Capture the cell that displays the provided text and extract its (x, y) central coordinate. 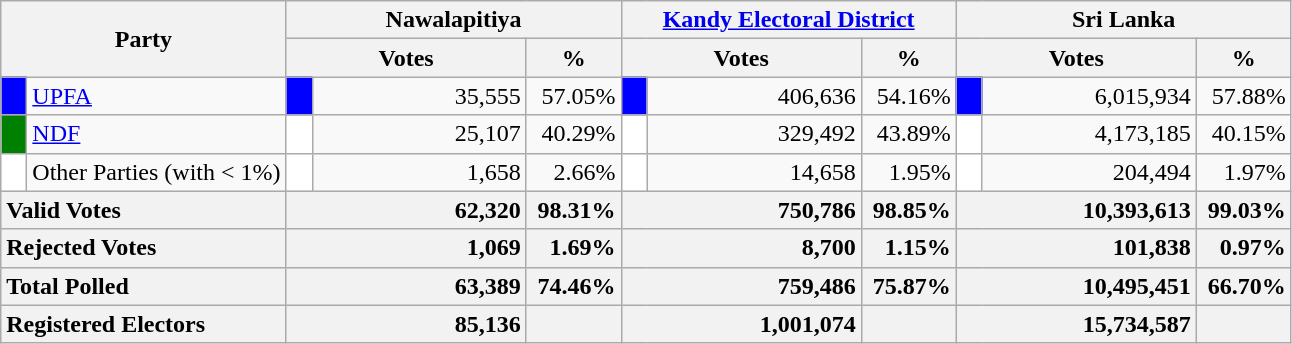
2.66% (574, 172)
98.85% (908, 210)
1,069 (406, 248)
Sri Lanka (1124, 20)
15,734,587 (1076, 324)
406,636 (754, 96)
8,700 (741, 248)
75.87% (908, 286)
43.89% (908, 134)
1.69% (574, 248)
Registered Electors (144, 324)
1,658 (419, 172)
101,838 (1076, 248)
329,492 (754, 134)
4,173,185 (1089, 134)
74.46% (574, 286)
204,494 (1089, 172)
40.29% (574, 134)
750,786 (741, 210)
10,495,451 (1076, 286)
10,393,613 (1076, 210)
57.88% (1244, 96)
Nawalapitiya (454, 20)
14,658 (754, 172)
Total Polled (144, 286)
Valid Votes (144, 210)
1.15% (908, 248)
85,136 (406, 324)
759,486 (741, 286)
Rejected Votes (144, 248)
54.16% (908, 96)
Other Parties (with < 1%) (156, 172)
63,389 (406, 286)
0.97% (1244, 248)
99.03% (1244, 210)
NDF (156, 134)
Kandy Electoral District (788, 20)
40.15% (1244, 134)
57.05% (574, 96)
1.95% (908, 172)
98.31% (574, 210)
1,001,074 (741, 324)
35,555 (419, 96)
62,320 (406, 210)
1.97% (1244, 172)
25,107 (419, 134)
6,015,934 (1089, 96)
66.70% (1244, 286)
Party (144, 39)
UPFA (156, 96)
